Return (X, Y) of the center of cell containing provided text 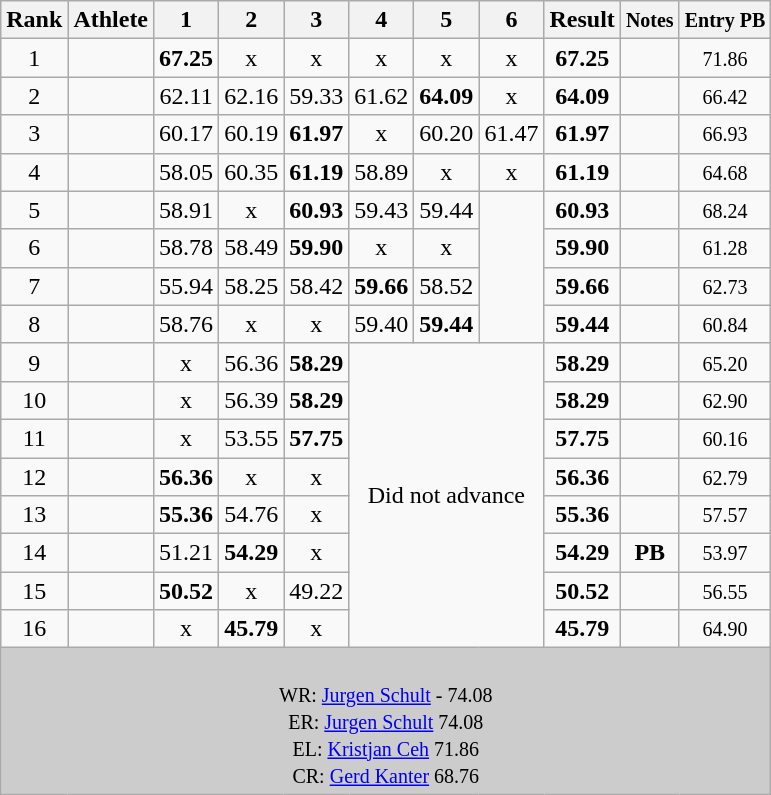
60.20 (446, 134)
62.16 (252, 96)
66.42 (725, 96)
58.91 (186, 210)
58.76 (186, 324)
7 (34, 286)
60.17 (186, 134)
14 (34, 553)
56.55 (725, 591)
64.90 (725, 629)
62.90 (725, 400)
62.79 (725, 477)
12 (34, 477)
71.86 (725, 58)
Did not advance (446, 495)
60.19 (252, 134)
8 (34, 324)
16 (34, 629)
60.35 (252, 172)
61.62 (382, 96)
58.49 (252, 248)
58.52 (446, 286)
65.20 (725, 362)
53.55 (252, 438)
WR: Jurgen Schult - 74.08ER: Jurgen Schult 74.08 EL: Kristjan Ceh 71.86CR: Gerd Kanter 68.76 (386, 721)
Entry PB (725, 20)
59.43 (382, 210)
59.33 (316, 96)
62.73 (725, 286)
59.40 (382, 324)
PB (650, 553)
9 (34, 362)
60.16 (725, 438)
58.78 (186, 248)
57.57 (725, 515)
66.93 (725, 134)
58.89 (382, 172)
10 (34, 400)
62.11 (186, 96)
11 (34, 438)
Result (582, 20)
53.97 (725, 553)
15 (34, 591)
Rank (34, 20)
54.76 (252, 515)
Athlete (111, 20)
64.68 (725, 172)
58.05 (186, 172)
13 (34, 515)
51.21 (186, 553)
68.24 (725, 210)
61.28 (725, 248)
60.84 (725, 324)
49.22 (316, 591)
55.94 (186, 286)
58.42 (316, 286)
58.25 (252, 286)
56.39 (252, 400)
Notes (650, 20)
61.47 (512, 134)
